Determine the [X, Y] coordinate at the center of the cell enclosing the given text.  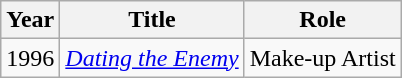
Title [152, 20]
Make-up Artist [322, 58]
Role [322, 20]
Dating the Enemy [152, 58]
1996 [30, 58]
Year [30, 20]
